Detect which cell encompasses the target text, then output its [X, Y] center coordinate. 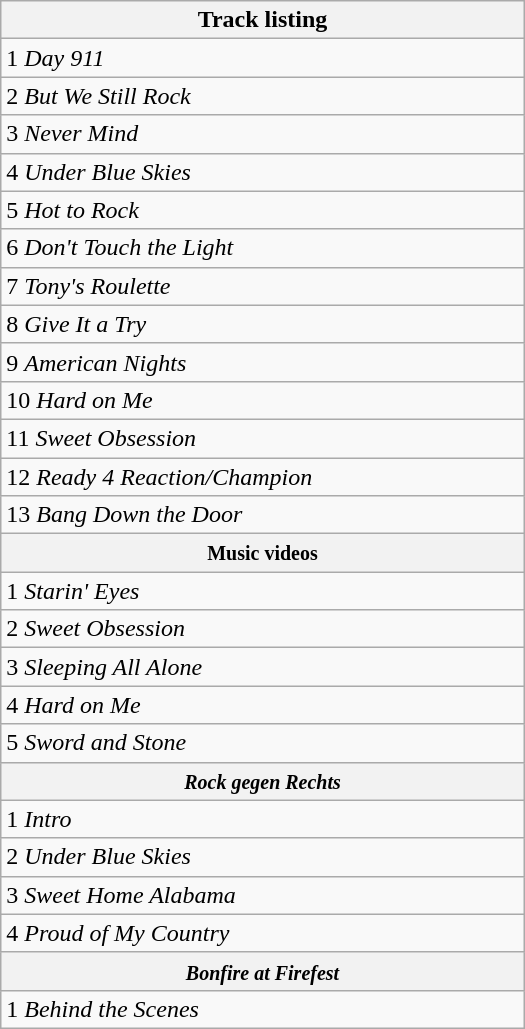
1 Intro [263, 819]
Bonfire at Firefest [263, 971]
4 Proud of My Country [263, 933]
Music videos [263, 553]
6 Don't Touch the Light [263, 248]
2 But We Still Rock [263, 96]
2 Sweet Obsession [263, 629]
3 Sweet Home Alabama [263, 895]
1 Day 911 [263, 58]
7 Tony's Roulette [263, 286]
12 Ready 4 Reaction/Champion [263, 477]
10 Hard on Me [263, 400]
4 Under Blue Skies [263, 172]
1 Behind the Scenes [263, 1009]
1 Starin' Eyes [263, 591]
13 Bang Down the Door [263, 515]
11 Sweet Obsession [263, 438]
2 Under Blue Skies [263, 857]
3 Sleeping All Alone [263, 667]
8 Give It a Try [263, 324]
Track listing [263, 20]
9 American Nights [263, 362]
4 Hard on Me [263, 705]
5 Hot to Rock [263, 210]
3 Never Mind [263, 134]
Rock gegen Rechts [263, 781]
5 Sword and Stone [263, 743]
